Return the [X, Y] coordinate for the center point of the cell that contains the specified text.  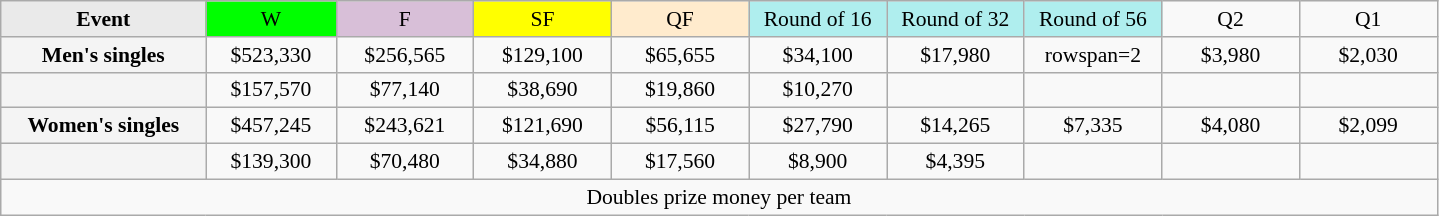
$4,395 [955, 162]
$27,790 [818, 126]
QF [680, 19]
$457,245 [271, 126]
$17,560 [680, 162]
$8,900 [818, 162]
W [271, 19]
Event [104, 19]
$2,099 [1368, 126]
Q1 [1368, 19]
Doubles prize money per team [719, 197]
$129,100 [543, 55]
$65,655 [680, 55]
SF [543, 19]
$157,570 [271, 90]
$256,565 [405, 55]
$4,080 [1231, 126]
$3,980 [1231, 55]
Women's singles [104, 126]
Round of 56 [1093, 19]
$243,621 [405, 126]
F [405, 19]
$523,330 [271, 55]
rowspan=2 [1093, 55]
$38,690 [543, 90]
$77,140 [405, 90]
$34,100 [818, 55]
$121,690 [543, 126]
$17,980 [955, 55]
Round of 16 [818, 19]
$139,300 [271, 162]
$14,265 [955, 126]
$7,335 [1093, 126]
$10,270 [818, 90]
$56,115 [680, 126]
$70,480 [405, 162]
Q2 [1231, 19]
Men's singles [104, 55]
Round of 32 [955, 19]
$19,860 [680, 90]
$34,880 [543, 162]
$2,030 [1368, 55]
